Output the [X, Y] coordinate of the center of the cell containing the given text.  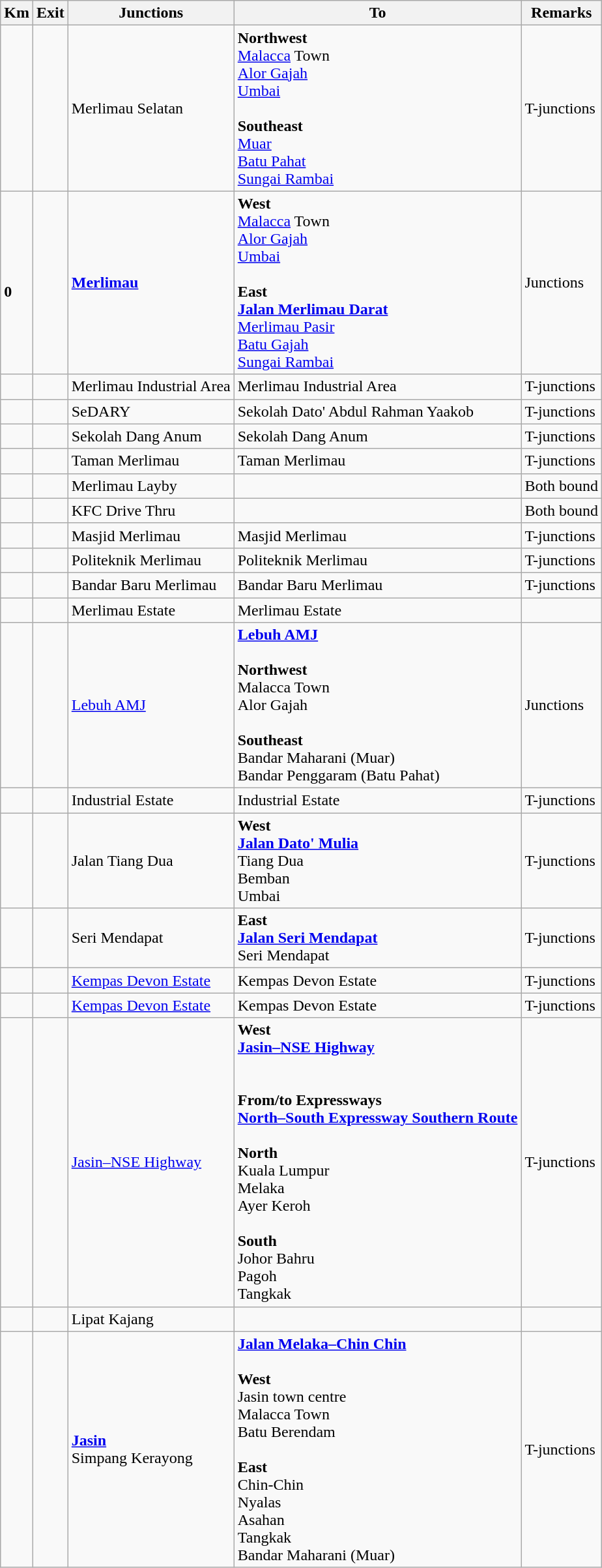
Jasin–NSE Highway [151, 1162]
Remarks [562, 13]
Jalan Tiang Dua [151, 861]
Exit [50, 13]
Sekolah Dato' Abdul Rahman Yaakob [378, 411]
Lipat Kajang [151, 1319]
Merlimau [151, 283]
Lebuh AMJ [151, 705]
SeDARY [151, 411]
Northwest Malacca Town Alor Gajah UmbaiSoutheast Muar Batu Pahat Sungai Rambai [378, 108]
West Malacca Town Alor Gajah UmbaiEast Jalan Merlimau DaratMerlimau PasirBatu GajahSungai Rambai [378, 283]
Merlimau Layby [151, 486]
JasinSimpang Kerayong [151, 1449]
Merlimau Selatan [151, 108]
0 [17, 283]
To [378, 13]
Seri Mendapat [151, 938]
East Jalan Seri MendapatSeri Mendapat [378, 938]
West Jasin–NSE HighwayFrom/to Expressways North–South Expressway Southern RouteNorthKuala LumpurMelakaAyer KerohSouthJohor BahruPagohTangkak [378, 1162]
West Jalan Dato' MuliaTiang DuaBembanUmbai [378, 861]
Km [17, 13]
KFC Drive Thru [151, 510]
Lebuh AMJNorthwest Malacca Town Alor GajahSoutheast Bandar Maharani (Muar) Bandar Penggaram (Batu Pahat) [378, 705]
Jalan Melaka–Chin ChinWest Jasin town centre Malacca Town Batu BerendamEast Chin-Chin Nyalas Asahan Tangkak Bandar Maharani (Muar) [378, 1449]
